Scan for the cell matching the given text and deliver its (X, Y) coordinate at center. 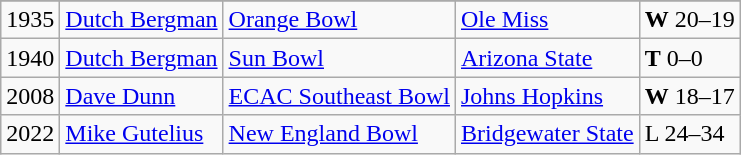
W 20–19 (690, 20)
Mike Gutelius (142, 134)
L 24–34 (690, 134)
Orange Bowl (339, 20)
1940 (30, 58)
2008 (30, 96)
Ole Miss (547, 20)
2022 (30, 134)
Sun Bowl (339, 58)
Arizona State (547, 58)
1935 (30, 20)
Dave Dunn (142, 96)
Johns Hopkins (547, 96)
New England Bowl (339, 134)
T 0–0 (690, 58)
W 18–17 (690, 96)
Bridgewater State (547, 134)
ECAC Southeast Bowl (339, 96)
